Output the (X, Y) coordinate of the center of the cell containing the given text.  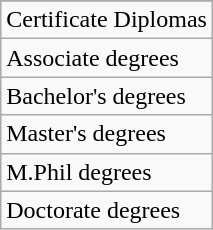
M.Phil degrees (107, 172)
Bachelor's degrees (107, 96)
Certificate Diplomas (107, 20)
Master's degrees (107, 134)
Doctorate degrees (107, 210)
Associate degrees (107, 58)
